For the text-containing cell, return its midpoint in [X, Y] coordinate format. 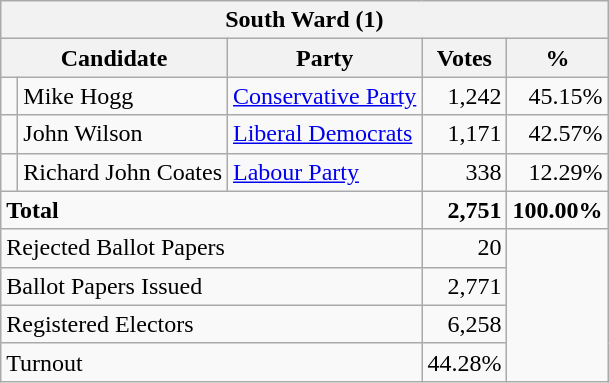
45.15% [558, 96]
Votes [464, 58]
2,751 [464, 210]
42.57% [558, 134]
1,171 [464, 134]
2,771 [464, 286]
South Ward (1) [304, 20]
338 [464, 172]
Richard John Coates [123, 172]
Party [325, 58]
Liberal Democrats [325, 134]
44.28% [464, 362]
% [558, 58]
Labour Party [325, 172]
12.29% [558, 172]
100.00% [558, 210]
Rejected Ballot Papers [212, 248]
Ballot Papers Issued [212, 286]
20 [464, 248]
Mike Hogg [123, 96]
John Wilson [123, 134]
Conservative Party [325, 96]
Candidate [114, 58]
1,242 [464, 96]
6,258 [464, 324]
Registered Electors [212, 324]
Turnout [212, 362]
Total [212, 210]
